Scan for the cell matching the given text and deliver its (X, Y) coordinate at center. 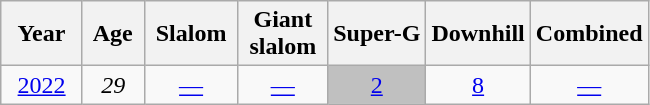
Giant slalom (283, 34)
29 (113, 85)
8 (478, 85)
2 (377, 85)
Slalom (191, 34)
Combined (589, 34)
Downhill (478, 34)
Year (42, 34)
2022 (42, 85)
Super-G (377, 34)
Age (113, 34)
